Determine the (x, y) coordinate at the center of the cell enclosing the given text.  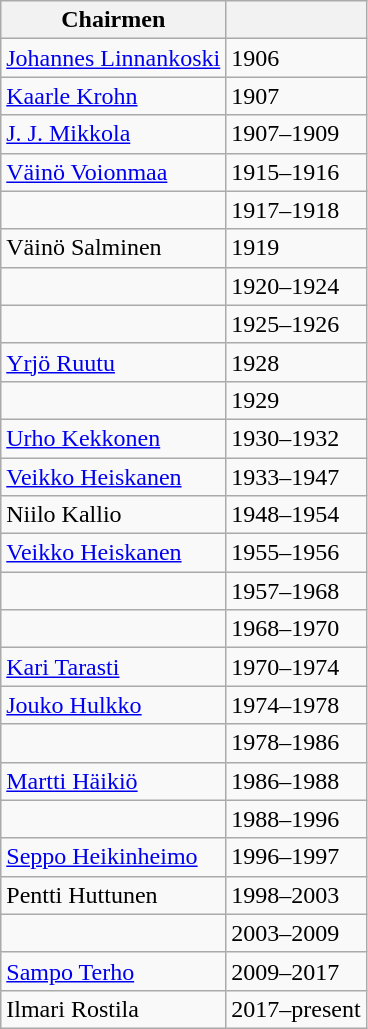
1915–1916 (296, 172)
1986–1988 (296, 781)
Väinö Voionmaa (114, 172)
1930–1932 (296, 438)
Chairmen (114, 20)
1920–1924 (296, 286)
1974–1978 (296, 705)
2003–2009 (296, 933)
Martti Häikiö (114, 781)
Niilo Kallio (114, 515)
Kaarle Krohn (114, 96)
Kari Tarasti (114, 667)
Urho Kekkonen (114, 438)
Yrjö Ruutu (114, 362)
Seppo Heikinheimo (114, 857)
1968–1970 (296, 629)
Johannes Linnankoski (114, 58)
Pentti Huttunen (114, 895)
1957–1968 (296, 591)
1978–1986 (296, 743)
1970–1974 (296, 667)
1917–1918 (296, 210)
1919 (296, 248)
1925–1926 (296, 324)
1948–1954 (296, 515)
1929 (296, 400)
J. J. Mikkola (114, 134)
Ilmari Rostila (114, 1009)
Väinö Salminen (114, 248)
2009–2017 (296, 971)
1906 (296, 58)
1907–1909 (296, 134)
1955–1956 (296, 553)
1988–1996 (296, 819)
Sampo Terho (114, 971)
1928 (296, 362)
2017–present (296, 1009)
1907 (296, 96)
1996–1997 (296, 857)
1933–1947 (296, 477)
1998–2003 (296, 895)
Jouko Hulkko (114, 705)
